Find where the given text appears and provide that cell's center as [x, y] coordinate. 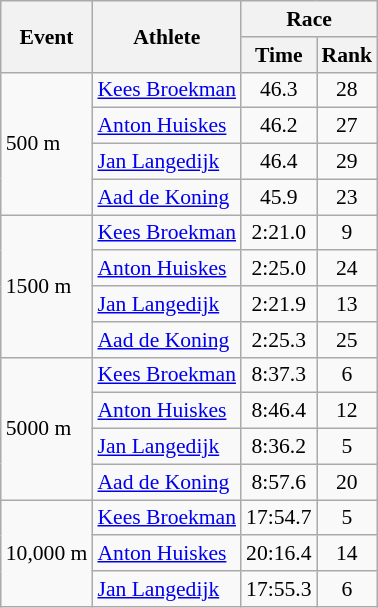
2:21.0 [278, 233]
Athlete [166, 36]
5000 m [47, 428]
20 [348, 482]
1500 m [47, 286]
20:16.4 [278, 554]
2:21.9 [278, 304]
8:46.4 [278, 411]
2:25.3 [278, 340]
24 [348, 269]
25 [348, 340]
13 [348, 304]
Time [278, 55]
17:55.3 [278, 589]
500 m [47, 143]
Race [309, 19]
8:36.2 [278, 447]
14 [348, 554]
8:57.6 [278, 482]
9 [348, 233]
17:54.7 [278, 518]
46.2 [278, 126]
46.3 [278, 90]
Rank [348, 55]
45.9 [278, 197]
Event [47, 36]
29 [348, 162]
8:37.3 [278, 375]
2:25.0 [278, 269]
28 [348, 90]
27 [348, 126]
12 [348, 411]
10,000 m [47, 554]
23 [348, 197]
46.4 [278, 162]
